Scan for the cell matching the given text and deliver its [X, Y] coordinate at center. 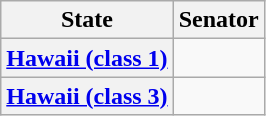
Hawaii (class 1) [87, 58]
Senator [218, 20]
Hawaii (class 3) [87, 96]
State [87, 20]
